Return [X, Y] of the center of cell containing provided text 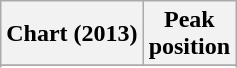
Peakposition [189, 34]
Chart (2013) [72, 34]
